From the cell containing the given text, extract its center point as (X, Y) coordinate. 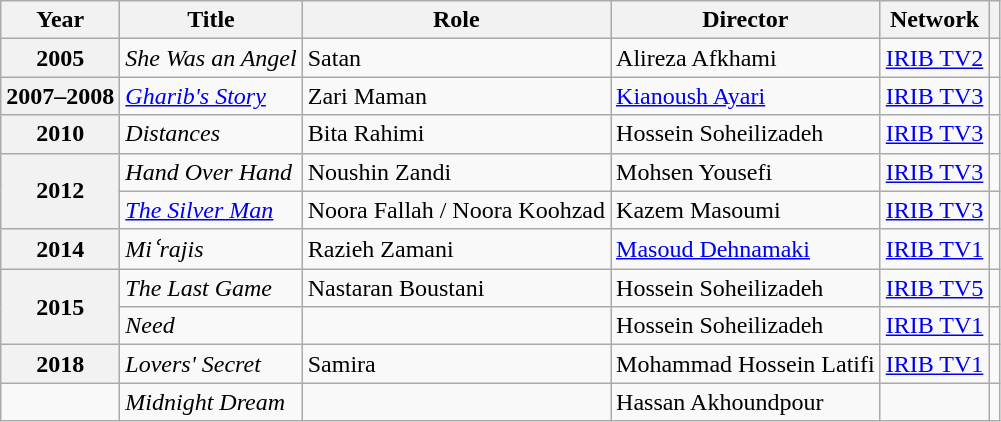
Distances (211, 134)
Samira (456, 364)
2015 (60, 307)
Need (211, 326)
Razieh Zamani (456, 249)
Hand Over Hand (211, 172)
Title (211, 20)
Hassan Akhoundpour (746, 402)
Miʿrajis (211, 249)
Masoud Dehnamaki (746, 249)
Satan (456, 58)
Director (746, 20)
Zari Maman (456, 96)
The Silver Man (211, 210)
Year (60, 20)
Midnight Dream (211, 402)
Kianoush Ayari (746, 96)
Kazem Masoumi (746, 210)
2010 (60, 134)
Role (456, 20)
IRIB TV5 (934, 288)
Bita Rahimi (456, 134)
2012 (60, 191)
Network (934, 20)
2014 (60, 249)
Gharib's Story (211, 96)
Mohsen Yousefi (746, 172)
Lovers' Secret (211, 364)
The Last Game (211, 288)
IRIB TV2 (934, 58)
Alireza Afkhami (746, 58)
Noora Fallah / Noora Koohzad (456, 210)
Mohammad Hossein Latifi (746, 364)
2005 (60, 58)
2018 (60, 364)
Noushin Zandi (456, 172)
2007–2008 (60, 96)
She Was an Angel (211, 58)
Nastaran Boustani (456, 288)
